For the text-containing cell, return its midpoint in (X, Y) coordinate format. 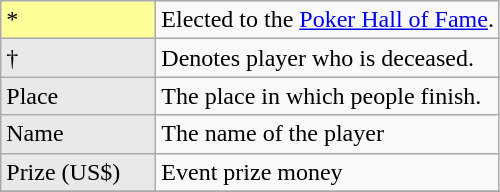
Name (78, 134)
The name of the player (328, 134)
† (78, 58)
Event prize money (328, 172)
Denotes player who is deceased. (328, 58)
The place in which people finish. (328, 96)
Elected to the Poker Hall of Fame. (328, 20)
Place (78, 96)
* (78, 20)
Prize (US$) (78, 172)
